Locate the cell with the specified text and output its (X, Y) center coordinate. 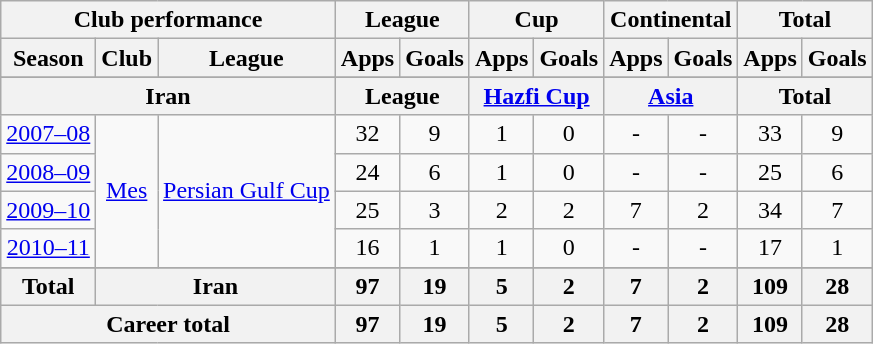
Mes (127, 191)
Persian Gulf Cup (247, 191)
Club (127, 58)
Club performance (168, 20)
3 (435, 210)
Cup (536, 20)
24 (367, 172)
Career total (168, 324)
Season (48, 58)
32 (367, 134)
2009–10 (48, 210)
17 (770, 248)
16 (367, 248)
Continental (671, 20)
2010–11 (48, 248)
34 (770, 210)
Asia (671, 96)
2007–08 (48, 134)
33 (770, 134)
Hazfi Cup (536, 96)
2008–09 (48, 172)
